Pinpoint the cell where the given text exists, returning its (X, Y) midpoint coordinate. 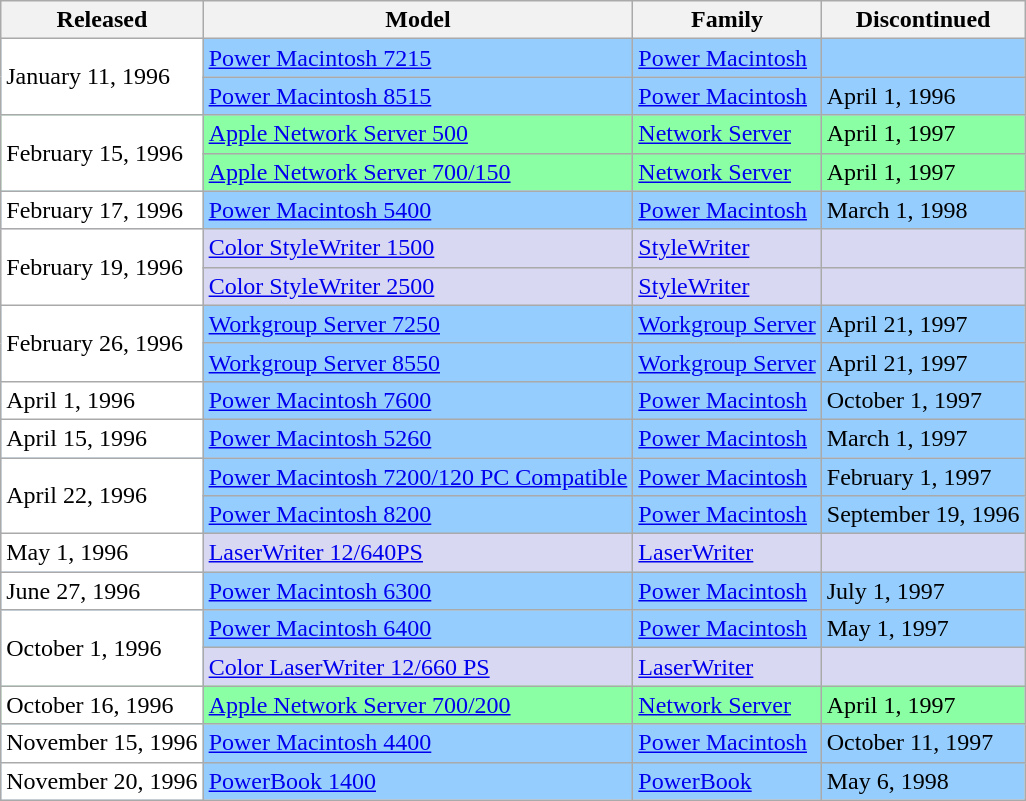
May 6, 1998 (923, 781)
Power Macintosh 8515 (418, 96)
Family (727, 20)
November 15, 1996 (102, 743)
Power Macintosh 7200/120 PC Compatible (418, 477)
February 15, 1996 (102, 153)
September 19, 1996 (923, 515)
Power Macintosh 7215 (418, 58)
Discontinued (923, 20)
Power Macintosh 4400 (418, 743)
Apple Network Server 700/200 (418, 705)
Power Macintosh 5260 (418, 438)
Power Macintosh 7600 (418, 400)
March 1, 1998 (923, 210)
Color LaserWriter 12/660 PS (418, 667)
January 11, 1996 (102, 77)
March 1, 1997 (923, 438)
February 17, 1996 (102, 210)
Color StyleWriter 1500 (418, 248)
Power Macintosh 8200 (418, 515)
Power Macintosh 5400 (418, 210)
PowerBook (727, 781)
Workgroup Server 7250 (418, 324)
May 1, 1996 (102, 553)
Released (102, 20)
October 1, 1997 (923, 400)
October 11, 1997 (923, 743)
July 1, 1997 (923, 591)
February 19, 1996 (102, 267)
LaserWriter 12/640PS (418, 553)
Model (418, 20)
April 15, 1996 (102, 438)
May 1, 1997 (923, 629)
Apple Network Server 500 (418, 134)
February 26, 1996 (102, 343)
February 1, 1997 (923, 477)
November 20, 1996 (102, 781)
Power Macintosh 6400 (418, 629)
April 22, 1996 (102, 496)
Workgroup Server 8550 (418, 362)
October 16, 1996 (102, 705)
Apple Network Server 700/150 (418, 172)
PowerBook 1400 (418, 781)
Power Macintosh 6300 (418, 591)
October 1, 1996 (102, 648)
June 27, 1996 (102, 591)
Color StyleWriter 2500 (418, 286)
